Identify which cell holds the provided text, then report its (X, Y) central coordinate. 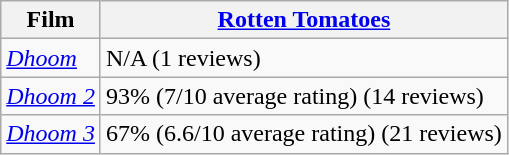
Dhoom 3 (51, 134)
Dhoom (51, 58)
Rotten Tomatoes (304, 20)
67% (6.6/10 average rating) (21 reviews) (304, 134)
Dhoom 2 (51, 96)
93% (7/10 average rating) (14 reviews) (304, 96)
N/A (1 reviews) (304, 58)
Film (51, 20)
